Output the (X, Y) coordinate of the center of the cell containing the given text.  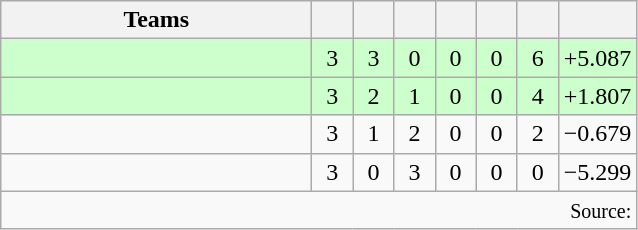
Teams (156, 20)
Source: (319, 210)
6 (538, 58)
4 (538, 96)
−0.679 (598, 134)
−5.299 (598, 172)
+1.807 (598, 96)
+5.087 (598, 58)
